Find where the given text appears and provide that cell's center as (X, Y) coordinate. 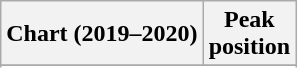
Chart (2019–2020) (102, 34)
Peakposition (249, 34)
